From the cell containing the given text, extract its center point as [X, Y] coordinate. 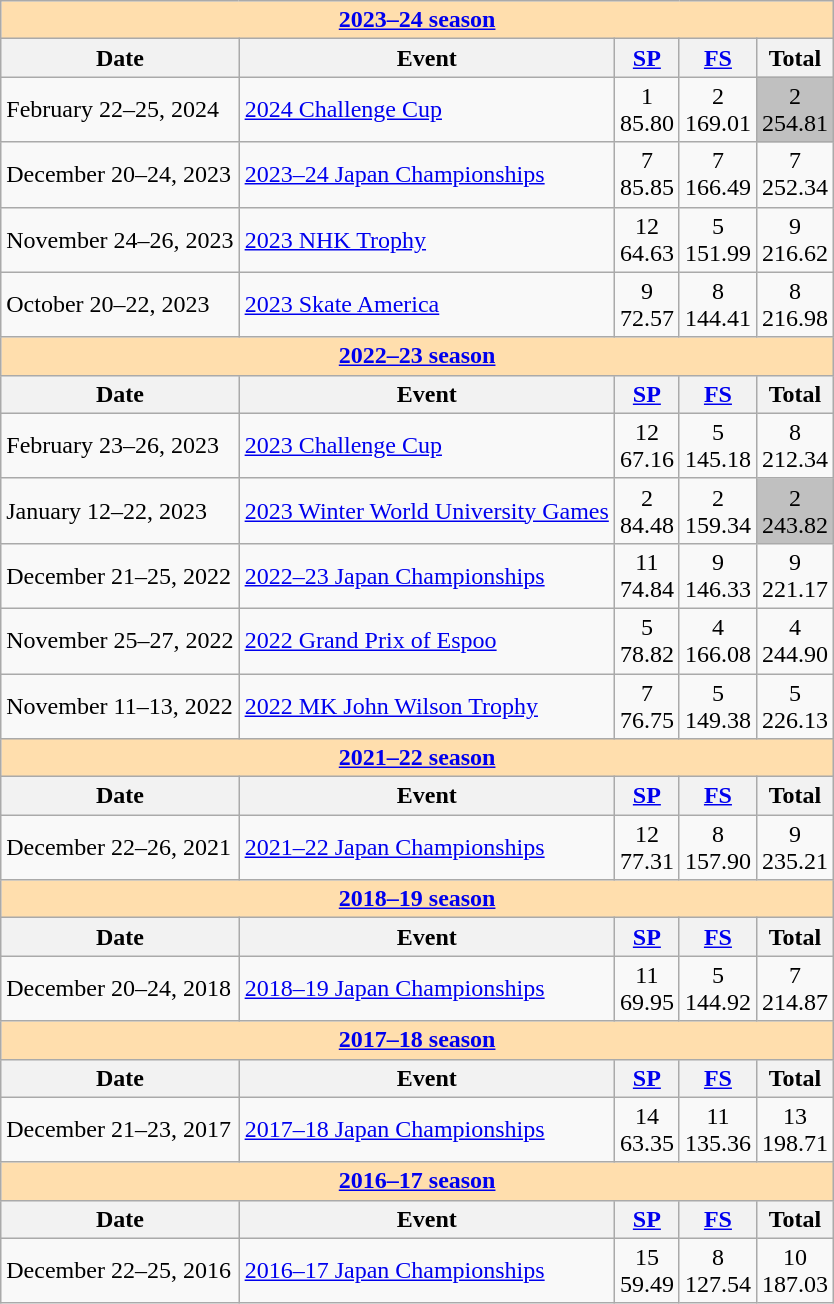
5 151.99 [718, 240]
7 166.49 [718, 174]
2024 Challenge Cup [426, 110]
2021–22 Japan Championships [426, 848]
5 226.13 [794, 706]
2 159.34 [718, 510]
4 244.90 [794, 640]
2023 NHK Trophy [426, 240]
February 22–25, 2024 [120, 110]
2017–18 season [418, 1040]
November 25–27, 2022 [120, 640]
2018–19 Japan Championships [426, 988]
11 135.36 [718, 1130]
2016–17 Japan Championships [426, 1270]
7 252.34 [794, 174]
5 144.92 [718, 988]
November 11–13, 2022 [120, 706]
15 59.49 [646, 1270]
5 145.18 [718, 446]
November 24–26, 2023 [120, 240]
9 146.33 [718, 576]
2022 Grand Prix of Espoo [426, 640]
2 84.48 [646, 510]
11 74.84 [646, 576]
2022 MK John Wilson Trophy [426, 706]
December 22–25, 2016 [120, 1270]
2 243.82 [794, 510]
January 12–22, 2023 [120, 510]
8 157.90 [718, 848]
7 76.75 [646, 706]
December 20–24, 2023 [120, 174]
2022–23 Japan Championships [426, 576]
December 21–25, 2022 [120, 576]
2023 Challenge Cup [426, 446]
2023 Skate America [426, 304]
14 63.35 [646, 1130]
10 187.03 [794, 1270]
2022–23 season [418, 356]
February 23–26, 2023 [120, 446]
October 20–22, 2023 [120, 304]
2023–24 Japan Championships [426, 174]
2016–17 season [418, 1181]
8 212.34 [794, 446]
2023–24 season [418, 20]
5 78.82 [646, 640]
2018–19 season [418, 899]
2 254.81 [794, 110]
13 198.71 [794, 1130]
12 77.31 [646, 848]
2017–18 Japan Championships [426, 1130]
9 235.21 [794, 848]
12 67.16 [646, 446]
8 144.41 [718, 304]
December 21–23, 2017 [120, 1130]
5 149.38 [718, 706]
7 85.85 [646, 174]
2021–22 season [418, 758]
8 216.98 [794, 304]
8 127.54 [718, 1270]
1 85.80 [646, 110]
4 166.08 [718, 640]
11 69.95 [646, 988]
9 72.57 [646, 304]
7 214.87 [794, 988]
9 216.62 [794, 240]
December 22–26, 2021 [120, 848]
9 221.17 [794, 576]
December 20–24, 2018 [120, 988]
2 169.01 [718, 110]
2023 Winter World University Games [426, 510]
12 64.63 [646, 240]
